Provide the (x, y) coordinate of the cell's center where the given text is located.  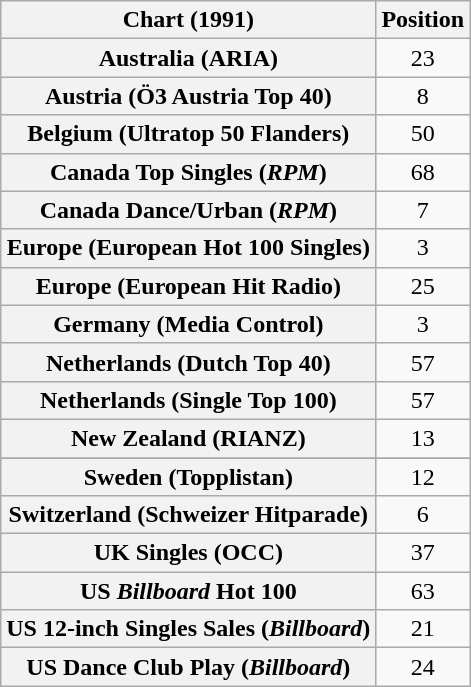
13 (423, 438)
Sweden (Topplistan) (188, 477)
Belgium (Ultratop 50 Flanders) (188, 134)
8 (423, 96)
US Billboard Hot 100 (188, 591)
New Zealand (RIANZ) (188, 438)
Australia (ARIA) (188, 58)
23 (423, 58)
50 (423, 134)
Austria (Ö3 Austria Top 40) (188, 96)
Europe (European Hit Radio) (188, 286)
68 (423, 172)
US 12-inch Singles Sales (Billboard) (188, 629)
63 (423, 591)
Switzerland (Schweizer Hitparade) (188, 515)
21 (423, 629)
12 (423, 477)
37 (423, 553)
Chart (1991) (188, 20)
Canada Top Singles (RPM) (188, 172)
7 (423, 210)
Germany (Media Control) (188, 324)
US Dance Club Play (Billboard) (188, 667)
24 (423, 667)
Netherlands (Single Top 100) (188, 400)
Position (423, 20)
25 (423, 286)
6 (423, 515)
Netherlands (Dutch Top 40) (188, 362)
Canada Dance/Urban (RPM) (188, 210)
UK Singles (OCC) (188, 553)
Europe (European Hot 100 Singles) (188, 248)
